Detect which cell encompasses the target text, then output its (X, Y) center coordinate. 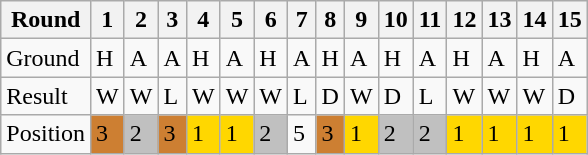
15 (570, 20)
Position (46, 134)
Result (46, 96)
10 (396, 20)
4 (203, 20)
11 (430, 20)
8 (330, 20)
7 (302, 20)
6 (271, 20)
Ground (46, 58)
9 (361, 20)
12 (464, 20)
13 (500, 20)
Round (46, 20)
14 (534, 20)
